Determine the [x, y] coordinate at the center of the cell enclosing the given text.  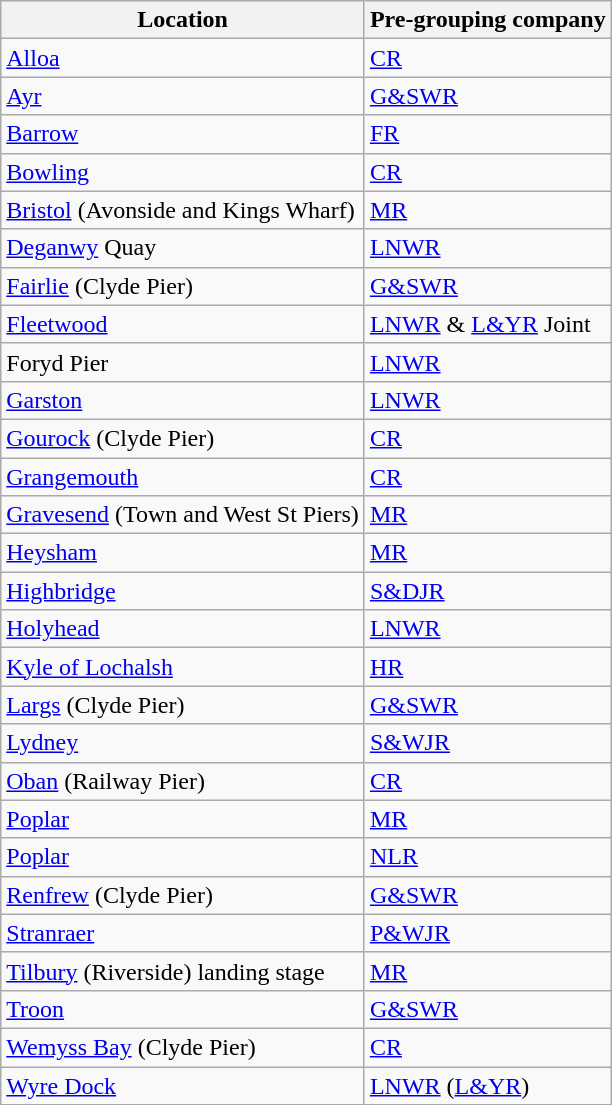
Bowling [183, 172]
Ayr [183, 96]
Bristol (Avonside and Kings Wharf) [183, 210]
Grangemouth [183, 477]
LNWR (L&YR) [488, 1085]
Oban (Railway Pier) [183, 781]
Troon [183, 1009]
S&WJR [488, 743]
Tilbury (Riverside) landing stage [183, 971]
Gourock (Clyde Pier) [183, 438]
Alloa [183, 58]
Gravesend (Town and West St Piers) [183, 515]
FR [488, 134]
Deganwy Quay [183, 248]
LNWR & L&YR Joint [488, 324]
Renfrew (Clyde Pier) [183, 895]
Heysham [183, 553]
Fairlie (Clyde Pier) [183, 286]
Stranraer [183, 933]
Wyre Dock [183, 1085]
Lydney [183, 743]
Foryd Pier [183, 362]
Wemyss Bay (Clyde Pier) [183, 1047]
Holyhead [183, 629]
Largs (Clyde Pier) [183, 705]
HR [488, 667]
S&DJR [488, 591]
Kyle of Lochalsh [183, 667]
Pre-grouping company [488, 20]
P&WJR [488, 933]
Barrow [183, 134]
Garston [183, 400]
Fleetwood [183, 324]
Highbridge [183, 591]
NLR [488, 857]
Location [183, 20]
